Extract the [x, y] coordinate from the center of the cell holding the provided text.  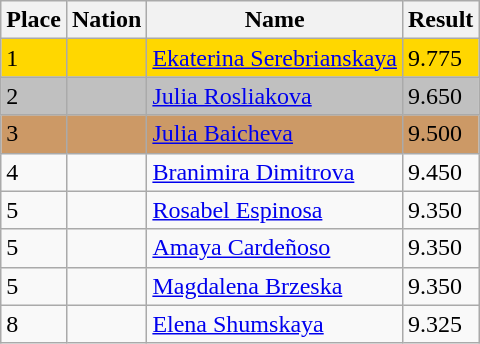
9.325 [440, 324]
2 [34, 96]
9.450 [440, 172]
Place [34, 20]
Nation [106, 20]
Ekaterina Serebrianskaya [275, 58]
8 [34, 324]
Magdalena Brzeska [275, 286]
4 [34, 172]
Result [440, 20]
Julia Baicheva [275, 134]
9.500 [440, 134]
Rosabel Espinosa [275, 210]
3 [34, 134]
Julia Rosliakova [275, 96]
9.775 [440, 58]
Branimira Dimitrova [275, 172]
Elena Shumskaya [275, 324]
9.650 [440, 96]
Name [275, 20]
1 [34, 58]
Amaya Cardeñoso [275, 248]
